Pinpoint the cell where the given text exists, returning its (X, Y) midpoint coordinate. 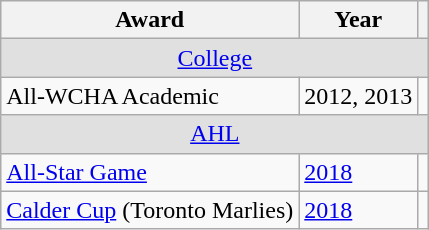
AHL (215, 134)
Calder Cup (Toronto Marlies) (150, 210)
All-Star Game (150, 172)
2012, 2013 (358, 96)
Year (358, 20)
All-WCHA Academic (150, 96)
College (215, 58)
Award (150, 20)
